Return the (x, y) coordinate for the center point of the cell that contains the specified text.  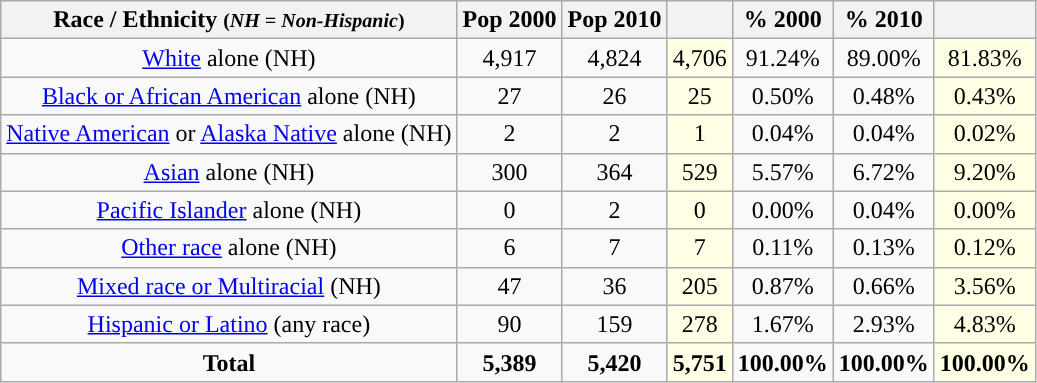
300 (510, 172)
4.83% (984, 324)
5.57% (782, 172)
278 (700, 324)
4,824 (614, 58)
0.02% (984, 134)
6 (510, 248)
Mixed race or Multiracial (NH) (229, 286)
Pop 2000 (510, 20)
Pop 2010 (614, 20)
% 2000 (782, 20)
159 (614, 324)
3.56% (984, 286)
0.12% (984, 248)
4,706 (700, 58)
9.20% (984, 172)
4,917 (510, 58)
25 (700, 96)
81.83% (984, 58)
0.13% (884, 248)
91.24% (782, 58)
0.66% (884, 286)
0.11% (782, 248)
89.00% (884, 58)
5,420 (614, 362)
Asian alone (NH) (229, 172)
% 2010 (884, 20)
6.72% (884, 172)
205 (700, 286)
0.48% (884, 96)
27 (510, 96)
1 (700, 134)
Race / Ethnicity (NH = Non-Hispanic) (229, 20)
364 (614, 172)
Other race alone (NH) (229, 248)
Native American or Alaska Native alone (NH) (229, 134)
White alone (NH) (229, 58)
2.93% (884, 324)
1.67% (782, 324)
26 (614, 96)
0.87% (782, 286)
5,389 (510, 362)
47 (510, 286)
5,751 (700, 362)
Total (229, 362)
0.50% (782, 96)
0.43% (984, 96)
Hispanic or Latino (any race) (229, 324)
Pacific Islander alone (NH) (229, 210)
529 (700, 172)
Black or African American alone (NH) (229, 96)
90 (510, 324)
36 (614, 286)
